Identify which cell holds the provided text, then report its [x, y] central coordinate. 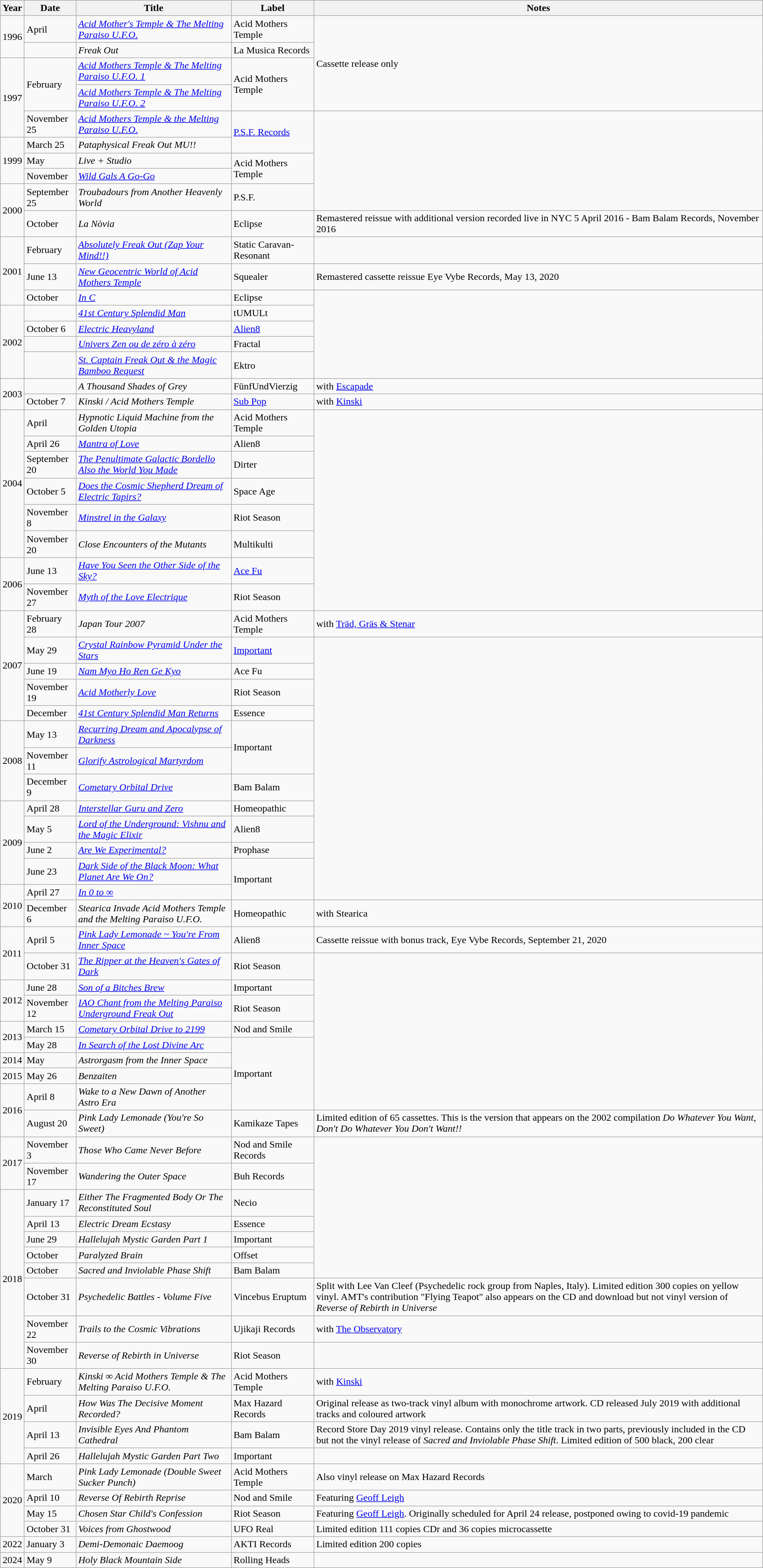
April 10 [51, 1498]
Acid Mothers Temple & The Melting Paraiso U.F.O. 2 [153, 98]
Cassette reissue with bonus track, Eye Vybe Records, September 21, 2020 [538, 939]
Acid Mothers Temple & The Melting Paraiso U.F.O. 1 [153, 71]
Psychedelic Battles - Volume Five [153, 1297]
2012 [12, 1001]
2006 [12, 584]
Univers Zen ou de zéro à zéro [153, 344]
2008 [12, 761]
IAO Chant from the Melting Paraiso Underground Freak Out [153, 1009]
Cometary Orbital Drive to 2199 [153, 1029]
December 9 [51, 787]
September 20 [51, 464]
Have You Seen the Other Side of the Sky? [153, 570]
1999 [12, 161]
Nod and Smile Records [272, 1150]
How Was The Decisive Moment Recorded? [153, 1409]
A Thousand Shades of Grey [153, 386]
Pink Lady Lemonade (You're So Sweet) [153, 1124]
Sacred and Inviolable Phase Shift [153, 1270]
Pataphysical Freak Out MU!! [153, 145]
1996 [12, 37]
Pink Lady Lemonade (Double Sweet Sucker Punch) [153, 1477]
Acid Mother's Temple & The Melting Paraiso U.F.O. [153, 29]
Kinski / Acid Mothers Temple [153, 402]
May 29 [51, 650]
FünfUndVierzig [272, 386]
2000 [12, 210]
Ujikaji Records [272, 1329]
2018 [12, 1279]
2022 [12, 1544]
AKTI Records [272, 1544]
Notes [538, 8]
Acid Mothers Temple & the Melting Paraiso U.F.O. [153, 124]
March [51, 1477]
November [51, 176]
2014 [12, 1060]
Close Encounters of the Mutants [153, 544]
Date [51, 8]
In C [153, 298]
Kinski ∞ Acid Mothers Temple & The Melting Paraiso U.F.O. [153, 1382]
Holy Black Mountain Side [153, 1560]
Vincebus Eruptum [272, 1297]
Chosen Star Child's Confession [153, 1513]
New Geocentric World of Acid Mothers Temple [153, 276]
November 30 [51, 1356]
Featuring Geoff Leigh [538, 1498]
Interstellar Guru and Zero [153, 808]
Remastered reissue with additional version recorded live in NYC 5 April 2016 - Bam Balam Records, November 2016 [538, 223]
Limited edition 200 copies [538, 1544]
November 8 [51, 517]
Limited edition 111 copies CDr and 36 copies microcassette [538, 1529]
Invisible Eyes And Phantom Cathedral [153, 1435]
2010 [12, 905]
Ektro [272, 365]
Stearica Invade Acid Mothers Temple and the Melting Paraiso U.F.O. [153, 913]
Wild Gals A Go-Go [153, 176]
Hallelujah Mystic Garden Part Two [153, 1456]
Absolutely Freak Out (Zap Your Mind!!) [153, 250]
Dark Side of the Black Moon: What Planet Are We On? [153, 871]
Pink Lady Lemonade ~ You're From Inner Space [153, 939]
2001 [12, 271]
41st Century Splendid Man Returns [153, 713]
2013 [12, 1037]
Featuring Geoff Leigh. Originally scheduled for April 24 release, postponed owing to covid-19 pandemic [538, 1513]
December 6 [51, 913]
2017 [12, 1163]
Wake to a New Dawn of Another Astro Era [153, 1097]
Reverse of Rebirth in Universe [153, 1356]
January 3 [51, 1544]
Live + Studio [153, 161]
November 17 [51, 1177]
Year [12, 8]
Acid Motherly Love [153, 693]
2019 [12, 1416]
Those Who Came Never Before [153, 1150]
June 29 [51, 1239]
November 25 [51, 124]
The Penultimate Galactic Bordello Also the World You Made [153, 464]
1997 [12, 98]
November 20 [51, 544]
Sub Pop [272, 402]
May 15 [51, 1513]
with Escapade [538, 386]
P.S.F. Records [272, 132]
Crystal Rainbow Pyramid Under the Stars [153, 650]
with Träd, Gräs & Stenar [538, 623]
2004 [12, 483]
Astrorgasm from the Inner Space [153, 1060]
October 5 [51, 491]
Cassette release only [538, 64]
Fractal [272, 344]
Reverse Of Rebirth Reprise [153, 1498]
November 22 [51, 1329]
Recurring Dream and Apocalypse of Darkness [153, 734]
Multikulti [272, 544]
Does the Cosmic Shepherd Dream of Electric Tapirs? [153, 491]
41st Century Splendid Man [153, 313]
Electric Heavyland [153, 329]
2016 [12, 1110]
June 28 [51, 987]
Static Caravan-Resonant [272, 250]
March 25 [51, 145]
Either The Fragmented Body Or The Reconstituted Soul [153, 1203]
Mantra of Love [153, 444]
2015 [12, 1076]
UFO Real [272, 1529]
2009 [12, 842]
Limited edition of 65 cassettes. This is the version that appears on the 2002 compilation Do Whatever You Want, Don't Do Whatever You Don't Want!! [538, 1124]
In Search of the Lost Divine Arc [153, 1045]
September 25 [51, 197]
Label [272, 8]
2002 [12, 342]
La Musica Records [272, 50]
October 7 [51, 402]
2024 [12, 1560]
Trails to the Cosmic Vibrations [153, 1329]
May 13 [51, 734]
tUMULt [272, 313]
November 12 [51, 1009]
April 5 [51, 939]
March 15 [51, 1029]
June 19 [51, 671]
Freak Out [153, 50]
Demi-Demonaic Daemoog [153, 1544]
Paralyzed Brain [153, 1255]
Prophase [272, 850]
The Ripper at the Heaven's Gates of Dark [153, 966]
Necio [272, 1203]
November 27 [51, 597]
May 26 [51, 1076]
Cometary Orbital Drive [153, 787]
May 9 [51, 1560]
Remastered cassette reissue Eye Vybe Records, May 13, 2020 [538, 276]
Voices from Ghostwood [153, 1529]
Hypnotic Liquid Machine from the Golden Utopia [153, 423]
May 28 [51, 1045]
Troubadours from Another Heavenly World [153, 197]
June 23 [51, 871]
Lord of the Underground: Vishnu and the Magic Elixir [153, 829]
P.S.F. [272, 197]
Max Hazard Records [272, 1409]
Myth of the Love Electrique [153, 597]
January 17 [51, 1203]
Hallelujah Mystic Garden Part 1 [153, 1239]
April 28 [51, 808]
Minstrel in the Galaxy [153, 517]
St. Captain Freak Out & the Magic Bamboo Request [153, 365]
Son of a Bitches Brew [153, 987]
November 11 [51, 761]
Wandering the Outer Space [153, 1177]
November 3 [51, 1150]
with The Observatory [538, 1329]
Benzaiten [153, 1076]
Kamikaze Tapes [272, 1124]
Dirter [272, 464]
December [51, 713]
2011 [12, 953]
June 2 [51, 850]
August 20 [51, 1124]
Buh Records [272, 1177]
Nam Myo Ho Ren Ge Kyo [153, 671]
October 6 [51, 329]
Title [153, 8]
Rolling Heads [272, 1560]
Japan Tour 2007 [153, 623]
April 8 [51, 1097]
Space Age [272, 491]
Electric Dream Ecstasy [153, 1224]
May 5 [51, 829]
April 27 [51, 892]
Offset [272, 1255]
Glorify Astrological Martyrdom [153, 761]
Are We Experimental? [153, 850]
2020 [12, 1500]
Original release as two-track vinyl album with monochrome artwork. CD released July 2019 with additional tracks and coloured artwork [538, 1409]
La Nòvia [153, 223]
2003 [12, 394]
Also vinyl release on Max Hazard Records [538, 1477]
February 28 [51, 623]
Squealer [272, 276]
November 19 [51, 693]
2007 [12, 666]
In 0 to ∞ [153, 892]
with Stearica [538, 913]
